Locate the cell with the specified text and output its [X, Y] center coordinate. 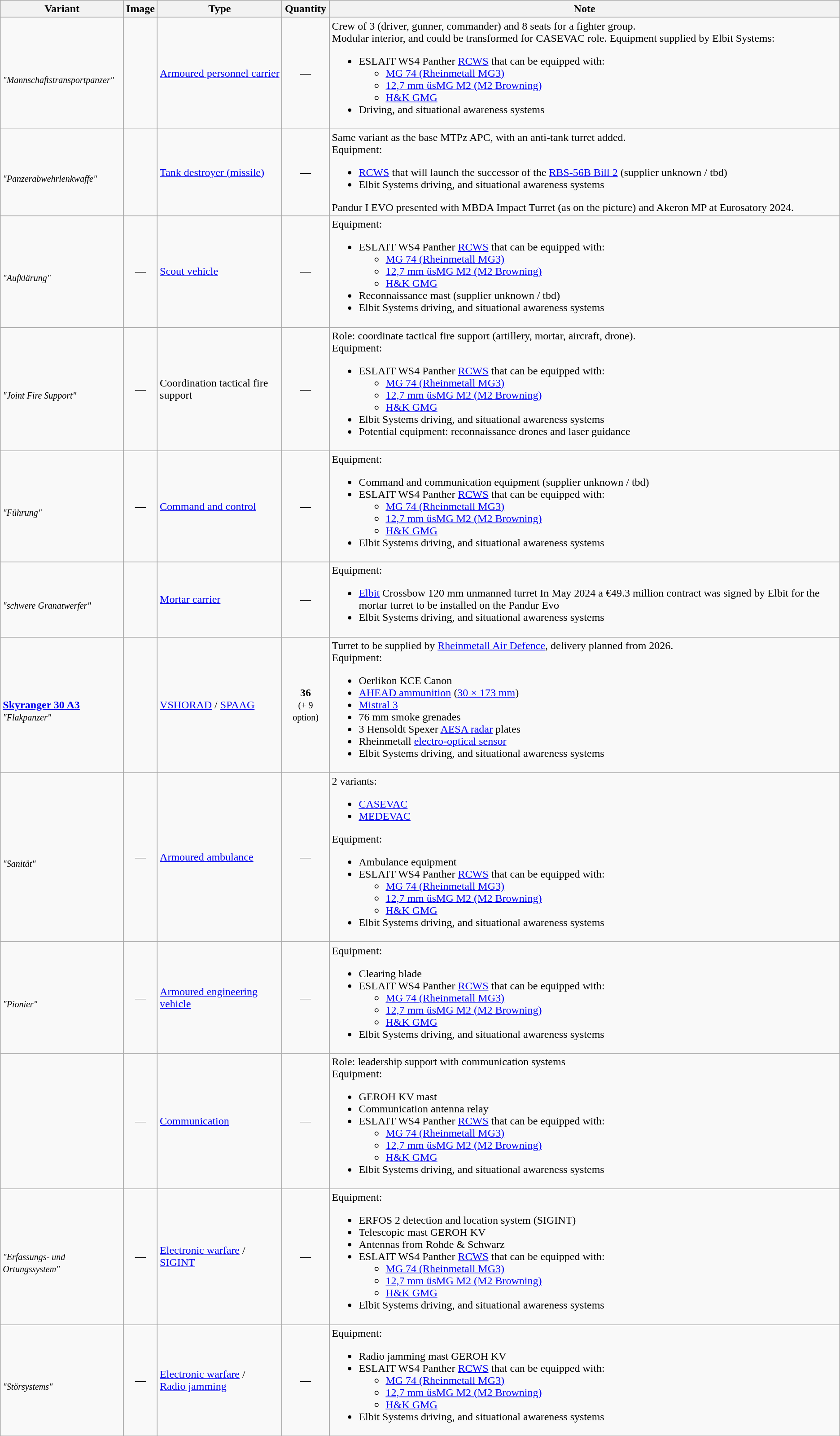
"Joint Fire Support" [62, 389]
Note [584, 9]
"Führung" [62, 506]
36(+ 9 option) [306, 705]
"Störsystems" [62, 1380]
Type [220, 9]
Tank destroyer (missile) [220, 172]
VSHORAD / SPAAG [220, 705]
Armoured ambulance [220, 857]
"Erfassungs- und Ortungssystem" [62, 1256]
Communication [220, 1121]
Mortar carrier [220, 600]
Skyranger 30 A3"Flakpanzer" [62, 705]
Armoured engineering vehicle [220, 997]
Electronic warfare /SIGINT [220, 1256]
Electronic warfare /Radio jamming [220, 1380]
Command and control [220, 506]
"schwere Granatwerfer" [62, 600]
"Sanität" [62, 857]
"Aufklärung" [62, 272]
Image [141, 9]
Coordination tactical fire support [220, 389]
Scout vehicle [220, 272]
Armoured personnel carrier [220, 73]
Variant [62, 9]
Quantity [306, 9]
"Panzerabwehrlenkwaffe" [62, 172]
"Mannschaftstransportpanzer" [62, 73]
"Pionier" [62, 997]
